Pinpoint the cell where the given text exists, returning its [x, y] midpoint coordinate. 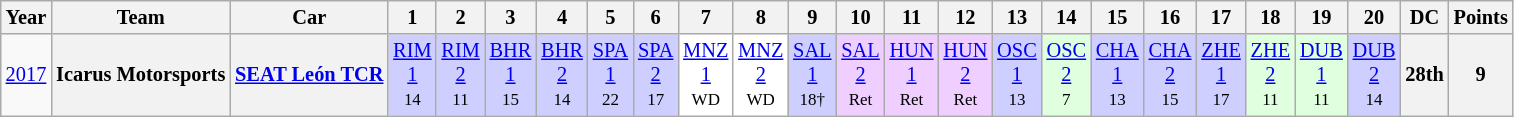
RIM211 [460, 75]
BHR115 [511, 75]
BHR214 [562, 75]
Car [309, 17]
17 [1220, 17]
SPA122 [610, 75]
19 [1322, 17]
OSC27 [1066, 75]
28th [1424, 75]
DUB111 [1322, 75]
CHA113 [1118, 75]
10 [860, 17]
2017 [26, 75]
4 [562, 17]
SPA217 [656, 75]
DUB214 [1374, 75]
8 [760, 17]
MNZ2WD [760, 75]
1 [412, 17]
Icarus Motorsports [140, 75]
SEAT León TCR [309, 75]
OSC113 [1016, 75]
20 [1374, 17]
3 [511, 17]
ZHE211 [1270, 75]
ZHE117 [1220, 75]
MNZ1WD [706, 75]
12 [965, 17]
13 [1016, 17]
CHA215 [1170, 75]
2 [460, 17]
18 [1270, 17]
HUN1Ret [912, 75]
6 [656, 17]
Year [26, 17]
5 [610, 17]
SAL118† [812, 75]
14 [1066, 17]
16 [1170, 17]
Points [1481, 17]
11 [912, 17]
SAL2Ret [860, 75]
RIM114 [412, 75]
DC [1424, 17]
HUN2Ret [965, 75]
Team [140, 17]
15 [1118, 17]
7 [706, 17]
